Scan for the cell matching the given text and deliver its (X, Y) coordinate at center. 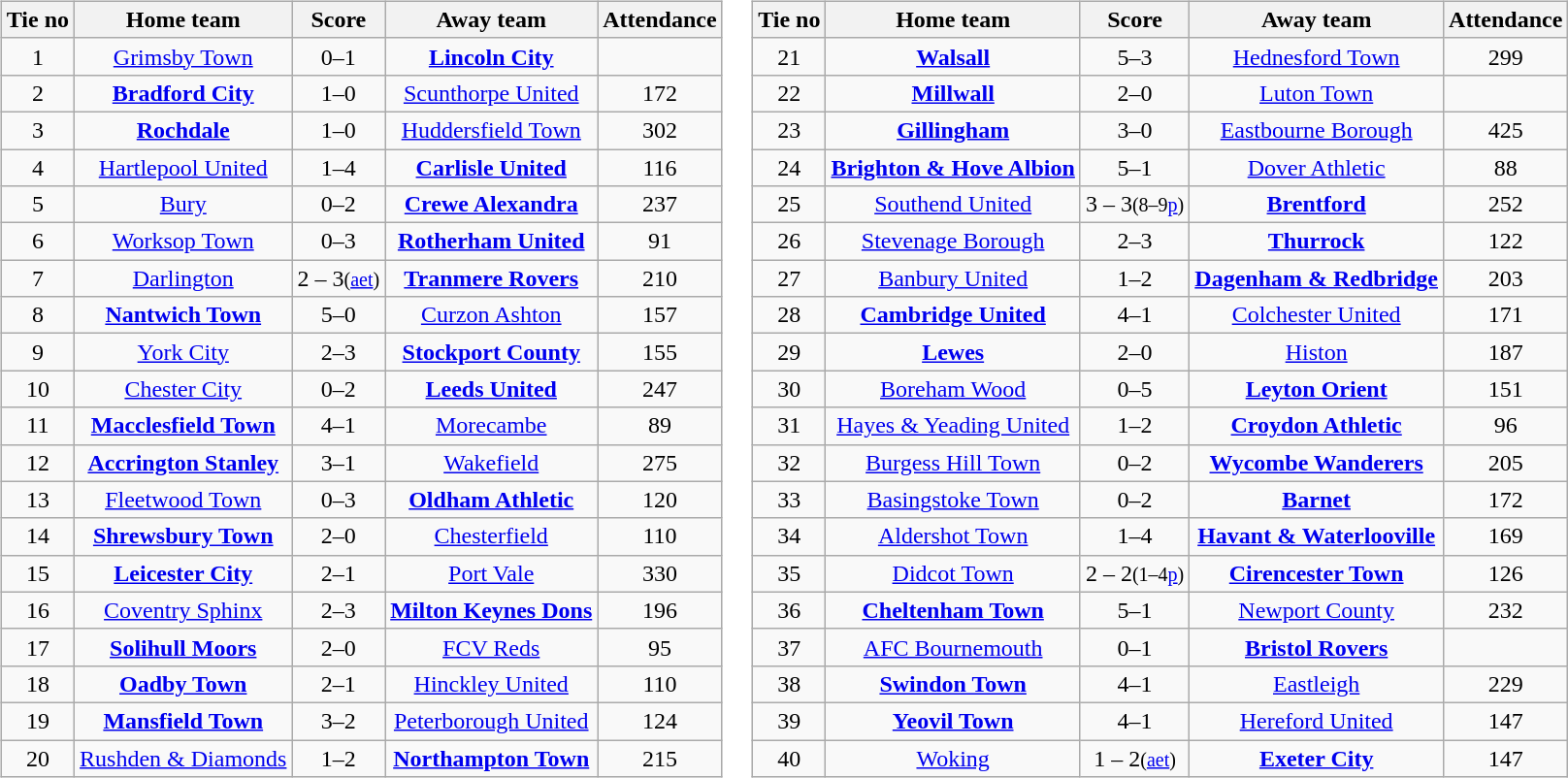
21 (790, 56)
25 (790, 205)
Stockport County (491, 352)
Hartlepool United (183, 168)
232 (1506, 610)
15 (37, 573)
Brighton & Hove Albion (953, 168)
4 (37, 168)
Boreham Wood (953, 389)
Cirencester Town (1317, 573)
28 (790, 315)
Stevenage Borough (953, 242)
2 (37, 93)
2 – 2(1–4p) (1134, 573)
171 (1506, 315)
35 (790, 573)
96 (1506, 426)
Eastleigh (1317, 684)
Fleetwood Town (183, 500)
Walsall (953, 56)
187 (1506, 352)
Cheltenham Town (953, 610)
3–1 (339, 463)
36 (790, 610)
Milton Keynes Dons (491, 610)
31 (790, 426)
Banbury United (953, 278)
Hinckley United (491, 684)
37 (790, 647)
Bristol Rovers (1317, 647)
Histon (1317, 352)
155 (660, 352)
Peterborough United (491, 721)
124 (660, 721)
Chesterfield (491, 536)
AFC Bournemouth (953, 647)
Curzon Ashton (491, 315)
151 (1506, 389)
Leicester City (183, 573)
169 (1506, 536)
Northampton Town (491, 758)
Worksop Town (183, 242)
33 (790, 500)
252 (1506, 205)
Rochdale (183, 130)
Aldershot Town (953, 536)
299 (1506, 56)
Hednesford Town (1317, 56)
Darlington (183, 278)
Bradford City (183, 93)
Nantwich Town (183, 315)
3 – 3(8–9p) (1134, 205)
Basingstoke Town (953, 500)
Burgess Hill Town (953, 463)
Lincoln City (491, 56)
Macclesfield Town (183, 426)
229 (1506, 684)
5–0 (339, 315)
Cambridge United (953, 315)
Huddersfield Town (491, 130)
Barnet (1317, 500)
302 (660, 130)
FCV Reds (491, 647)
Wakefield (491, 463)
5 (37, 205)
Tranmere Rovers (491, 278)
Scunthorpe United (491, 93)
116 (660, 168)
120 (660, 500)
39 (790, 721)
14 (37, 536)
330 (660, 573)
Oldham Athletic (491, 500)
Croydon Athletic (1317, 426)
24 (790, 168)
27 (790, 278)
Havant & Waterlooville (1317, 536)
Chester City (183, 389)
215 (660, 758)
95 (660, 647)
157 (660, 315)
88 (1506, 168)
13 (37, 500)
Didcot Town (953, 573)
1 (37, 56)
Bury (183, 205)
Port Vale (491, 573)
19 (37, 721)
34 (790, 536)
38 (790, 684)
Swindon Town (953, 684)
122 (1506, 242)
Eastbourne Borough (1317, 130)
Rotherham United (491, 242)
29 (790, 352)
9 (37, 352)
Millwall (953, 93)
2 – 3(aet) (339, 278)
Leyton Orient (1317, 389)
18 (37, 684)
Dover Athletic (1317, 168)
Southend United (953, 205)
275 (660, 463)
425 (1506, 130)
Luton Town (1317, 93)
16 (37, 610)
196 (660, 610)
17 (37, 647)
3 (37, 130)
126 (1506, 573)
89 (660, 426)
Yeovil Town (953, 721)
Coventry Sphinx (183, 610)
1 – 2(aet) (1134, 758)
Newport County (1317, 610)
Accrington Stanley (183, 463)
Woking (953, 758)
Rushden & Diamonds (183, 758)
Hereford United (1317, 721)
10 (37, 389)
Carlisle United (491, 168)
Wycombe Wanderers (1317, 463)
203 (1506, 278)
York City (183, 352)
247 (660, 389)
Crewe Alexandra (491, 205)
40 (790, 758)
Hayes & Yeading United (953, 426)
Oadby Town (183, 684)
32 (790, 463)
Exeter City (1317, 758)
23 (790, 130)
6 (37, 242)
Dagenham & Redbridge (1317, 278)
Solihull Moors (183, 647)
Shrewsbury Town (183, 536)
5–3 (1134, 56)
30 (790, 389)
91 (660, 242)
205 (1506, 463)
Mansfield Town (183, 721)
12 (37, 463)
3–2 (339, 721)
3–0 (1134, 130)
26 (790, 242)
22 (790, 93)
20 (37, 758)
210 (660, 278)
8 (37, 315)
Grimsby Town (183, 56)
237 (660, 205)
Gillingham (953, 130)
Colchester United (1317, 315)
Lewes (953, 352)
Morecambe (491, 426)
7 (37, 278)
Leeds United (491, 389)
Brentford (1317, 205)
Thurrock (1317, 242)
0–5 (1134, 389)
11 (37, 426)
